Pinpoint the cell where the given text exists, returning its [x, y] midpoint coordinate. 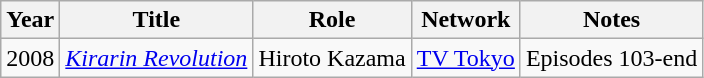
Network [466, 20]
Year [30, 20]
Notes [611, 20]
2008 [30, 58]
Title [156, 20]
Kirarin Revolution [156, 58]
Episodes 103-end [611, 58]
Hiroto Kazama [332, 58]
TV Tokyo [466, 58]
Role [332, 20]
